Return the [X, Y] coordinate for the center point of the cell that contains the specified text.  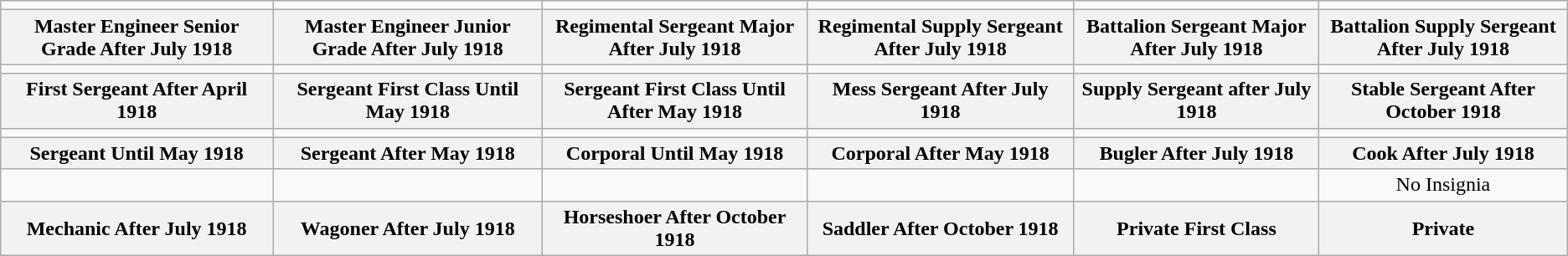
Stable Sergeant After October 1918 [1444, 100]
Cook After July 1918 [1444, 153]
Mechanic After July 1918 [137, 228]
Master Engineer Junior Grade After July 1918 [408, 37]
Private First Class [1196, 228]
Regimental Supply Sergeant After July 1918 [940, 37]
Master Engineer Senior Grade After July 1918 [137, 37]
Sergeant Until May 1918 [137, 153]
Private [1444, 228]
Battalion Sergeant Major After July 1918 [1196, 37]
Corporal After May 1918 [940, 153]
Supply Sergeant after July 1918 [1196, 100]
Regimental Sergeant Major After July 1918 [675, 37]
Mess Sergeant After July 1918 [940, 100]
Battalion Supply Sergeant After July 1918 [1444, 37]
Corporal Until May 1918 [675, 153]
Bugler After July 1918 [1196, 153]
Saddler After October 1918 [940, 228]
Sergeant First Class Until May 1918 [408, 100]
Sergeant After May 1918 [408, 153]
Wagoner After July 1918 [408, 228]
Sergeant First Class Until After May 1918 [675, 100]
First Sergeant After April 1918 [137, 100]
Horseshoer After October 1918 [675, 228]
No Insignia [1444, 185]
